Identify which cell holds the provided text, then report its (X, Y) central coordinate. 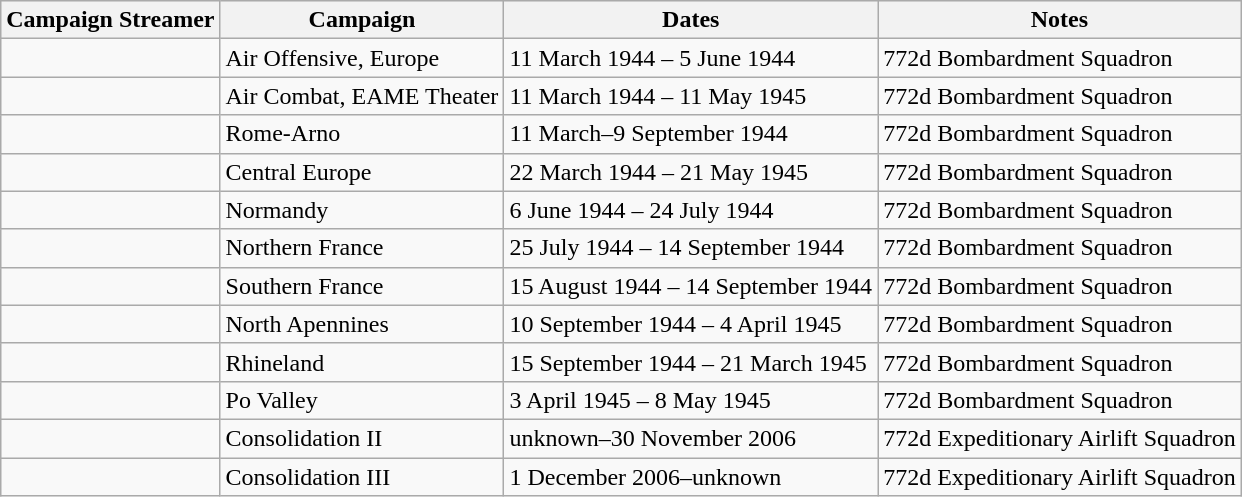
North Apennines (362, 324)
Southern France (362, 286)
10 September 1944 – 4 April 1945 (691, 324)
11 March–9 September 1944 (691, 134)
Consolidation III (362, 477)
15 September 1944 – 21 March 1945 (691, 362)
1 December 2006–unknown (691, 477)
Normandy (362, 210)
Rhineland (362, 362)
Consolidation II (362, 438)
Air Offensive, Europe (362, 58)
Campaign (362, 20)
11 March 1944 – 5 June 1944 (691, 58)
Dates (691, 20)
Notes (1060, 20)
11 March 1944 – 11 May 1945 (691, 96)
25 July 1944 – 14 September 1944 (691, 248)
Central Europe (362, 172)
Northern France (362, 248)
6 June 1944 – 24 July 1944 (691, 210)
Campaign Streamer (110, 20)
3 April 1945 – 8 May 1945 (691, 400)
Rome-Arno (362, 134)
Po Valley (362, 400)
unknown–30 November 2006 (691, 438)
15 August 1944 – 14 September 1944 (691, 286)
Air Combat, EAME Theater (362, 96)
22 March 1944 – 21 May 1945 (691, 172)
